Capture the cell that displays the provided text and extract its (x, y) central coordinate. 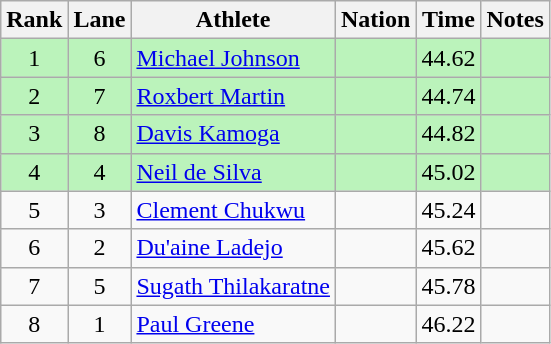
Time (448, 20)
Davis Kamoga (234, 134)
Lane (100, 20)
Neil de Silva (234, 172)
45.02 (448, 172)
45.78 (448, 286)
Du'aine Ladejo (234, 248)
Rank (34, 20)
Sugath Thilakaratne (234, 286)
Notes (515, 20)
Roxbert Martin (234, 96)
44.62 (448, 58)
46.22 (448, 324)
Nation (375, 20)
45.62 (448, 248)
44.74 (448, 96)
45.24 (448, 210)
Clement Chukwu (234, 210)
Athlete (234, 20)
Paul Greene (234, 324)
Michael Johnson (234, 58)
44.82 (448, 134)
